Output the [x, y] coordinate of the center of the cell containing the given text.  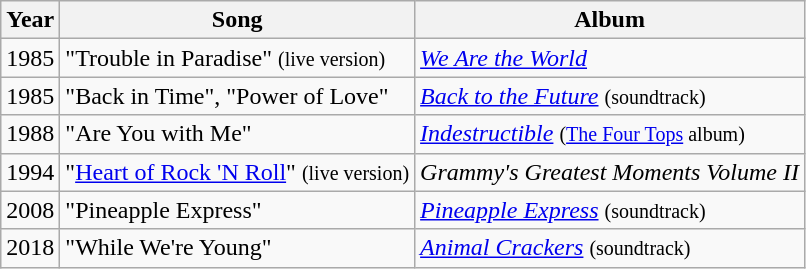
"While We're Young" [238, 248]
"Heart of Rock 'N Roll" (live version) [238, 172]
We Are the World [610, 58]
"Back in Time", "Power of Love" [238, 96]
Grammy's Greatest Moments Volume II [610, 172]
1994 [30, 172]
"Pineapple Express" [238, 210]
"Trouble in Paradise" (live version) [238, 58]
2008 [30, 210]
Animal Crackers (soundtrack) [610, 248]
Pineapple Express (soundtrack) [610, 210]
Album [610, 20]
Song [238, 20]
Indestructible (The Four Tops album) [610, 134]
2018 [30, 248]
Back to the Future (soundtrack) [610, 96]
"Are You with Me" [238, 134]
1988 [30, 134]
Year [30, 20]
